Detect which cell encompasses the target text, then output its [X, Y] center coordinate. 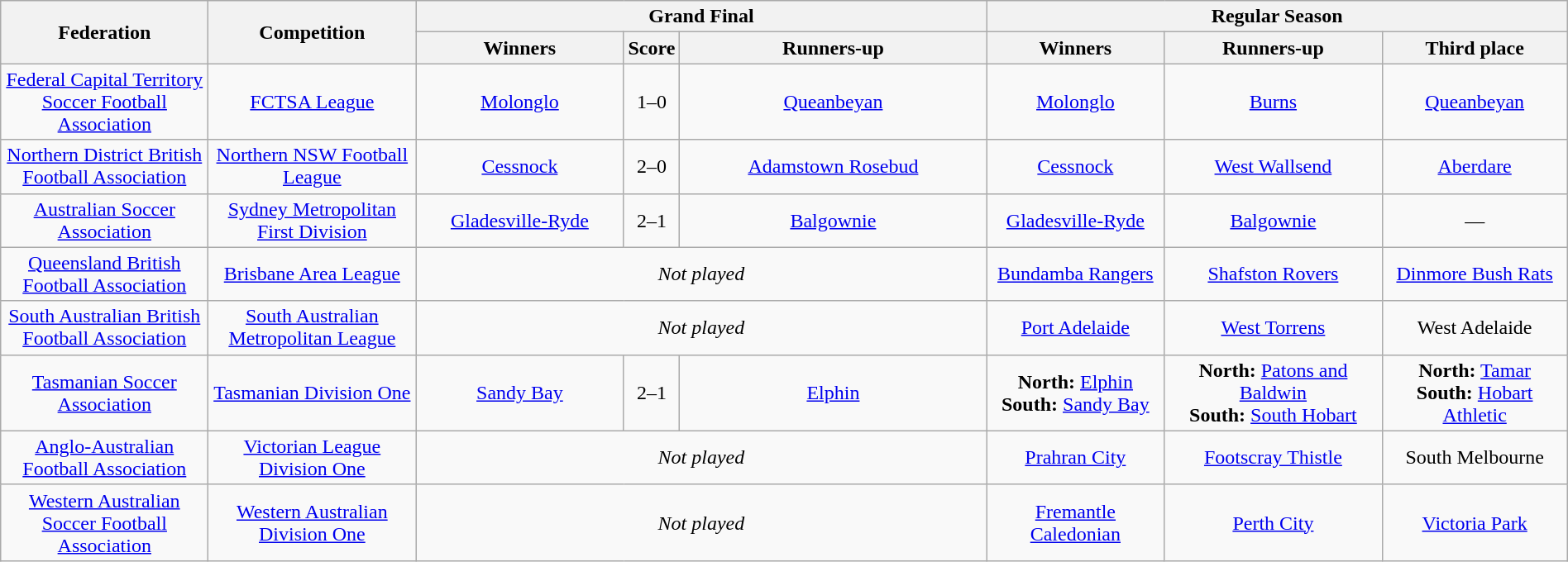
Federation [104, 32]
North: TamarSouth: Hobart Athletic [1475, 393]
Aberdare [1475, 167]
Queensland British Football Association [104, 274]
FCTSA League [313, 102]
West Wallsend [1274, 167]
Sydney Metropolitan First Division [313, 220]
South Australian Metropolitan League [313, 327]
2–0 [652, 167]
West Adelaide [1475, 327]
Northern District British Football Association [104, 167]
North: Patons and BaldwinSouth: South Hobart [1274, 393]
Victorian League Division One [313, 458]
South Australian British Football Association [104, 327]
Bundamba Rangers [1075, 274]
Prahran City [1075, 458]
North: ElphinSouth: Sandy Bay [1075, 393]
Brisbane Area League [313, 274]
Federal Capital Territory Soccer Football Association [104, 102]
Dinmore Bush Rats [1475, 274]
Fremantle Caledonian [1075, 522]
Tasmanian Division One [313, 393]
West Torrens [1274, 327]
Third place [1475, 48]
South Melbourne [1475, 458]
Grand Final [701, 17]
Competition [313, 32]
Victoria Park [1475, 522]
Shafston Rovers [1274, 274]
1–0 [652, 102]
Score [652, 48]
Footscray Thistle [1274, 458]
— [1475, 220]
Regular Season [1277, 17]
Northern NSW Football League [313, 167]
Perth City [1274, 522]
Western Australian Division One [313, 522]
Adamstown Rosebud [834, 167]
Western Australian Soccer Football Association [104, 522]
Elphin [834, 393]
Australian Soccer Association [104, 220]
Burns [1274, 102]
Port Adelaide [1075, 327]
Anglo-Australian Football Association [104, 458]
Tasmanian Soccer Association [104, 393]
Sandy Bay [519, 393]
